Scan for the cell matching the given text and deliver its [x, y] coordinate at center. 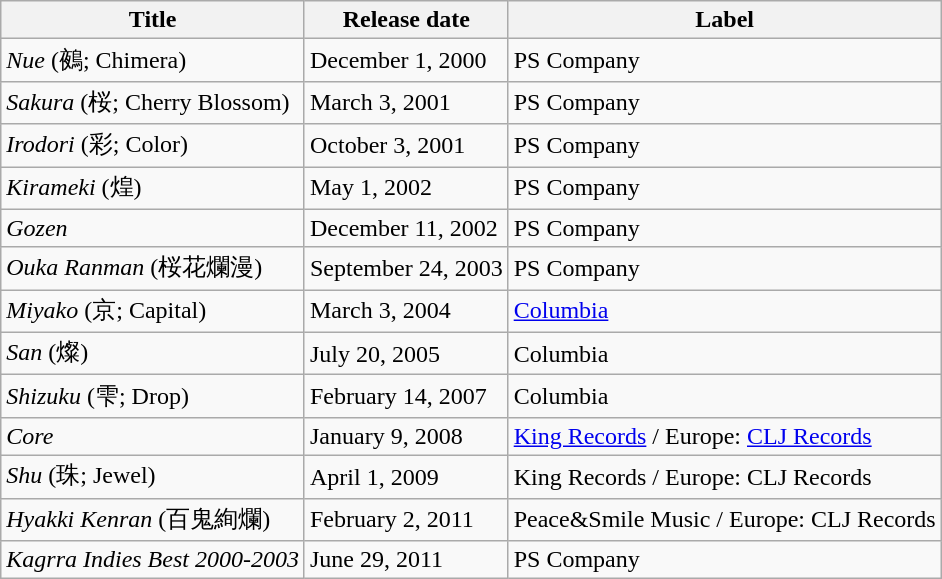
February 2, 2011 [406, 520]
San (燦) [153, 354]
Title [153, 20]
Shizuku (雫; Drop) [153, 396]
Irodori (彩; Color) [153, 146]
May 1, 2002 [406, 188]
Gozen [153, 228]
June 29, 2011 [406, 560]
March 3, 2004 [406, 312]
March 3, 2001 [406, 102]
Kirameki (煌) [153, 188]
Label [724, 20]
September 24, 2003 [406, 268]
Ouka Ranman (桜花爛漫) [153, 268]
April 1, 2009 [406, 476]
Miyako (京; Capital) [153, 312]
December 11, 2002 [406, 228]
October 3, 2001 [406, 146]
Sakura (桜; Cherry Blossom) [153, 102]
Hyakki Kenran (百鬼絢爛) [153, 520]
January 9, 2008 [406, 436]
Peace&Smile Music / Europe: CLJ Records [724, 520]
Kagrra Indies Best 2000-2003 [153, 560]
Core [153, 436]
December 1, 2000 [406, 60]
Release date [406, 20]
July 20, 2005 [406, 354]
Nue (鵺; Chimera) [153, 60]
February 14, 2007 [406, 396]
Shu (珠; Jewel) [153, 476]
